Pinpoint the cell where the given text exists, returning its [X, Y] midpoint coordinate. 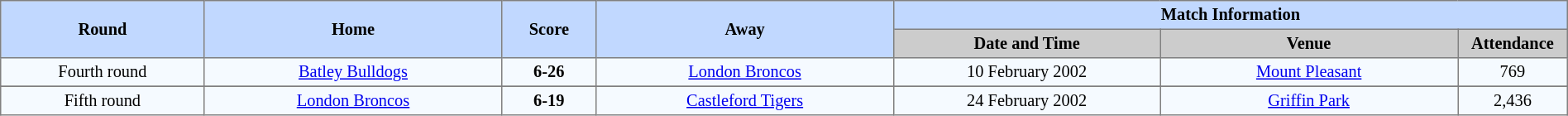
Away [745, 30]
Attendance [1513, 43]
Score [549, 30]
Mount Pleasant [1309, 72]
Match Information [1231, 15]
6-26 [549, 72]
Date and Time [1027, 43]
Castleford Tigers [745, 100]
Fourth round [103, 72]
Home [353, 30]
Batley Bulldogs [353, 72]
Round [103, 30]
Griffin Park [1309, 100]
6-19 [549, 100]
Venue [1309, 43]
2,436 [1513, 100]
Fifth round [103, 100]
10 February 2002 [1027, 72]
769 [1513, 72]
24 February 2002 [1027, 100]
